Pinpoint the cell where the given text exists, returning its (x, y) midpoint coordinate. 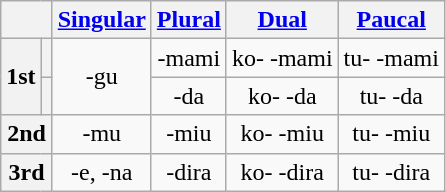
Paucal (391, 20)
-dira (188, 172)
tu- -mami (391, 58)
Plural (188, 20)
-miu (188, 134)
Singular (102, 20)
1st (21, 77)
-mu (102, 134)
ko- -mami (282, 58)
ko- -miu (282, 134)
-da (188, 96)
3rd (26, 172)
ko- -da (282, 96)
Dual (282, 20)
-e, -na (102, 172)
-gu (102, 77)
2nd (26, 134)
tu- -dira (391, 172)
tu- -da (391, 96)
-mami (188, 58)
tu- -miu (391, 134)
ko- -dira (282, 172)
